Determine the (x, y) coordinate at the center of the cell enclosing the given text.  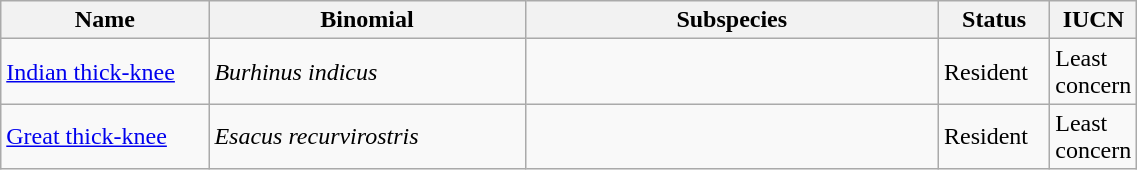
Name (105, 20)
Great thick-knee (105, 136)
Binomial (367, 20)
Status (994, 20)
Esacus recurvirostris (367, 136)
Subspecies (732, 20)
IUCN (1094, 20)
Indian thick-knee (105, 72)
Burhinus indicus (367, 72)
